Output the (X, Y) coordinate of the center of the cell containing the given text.  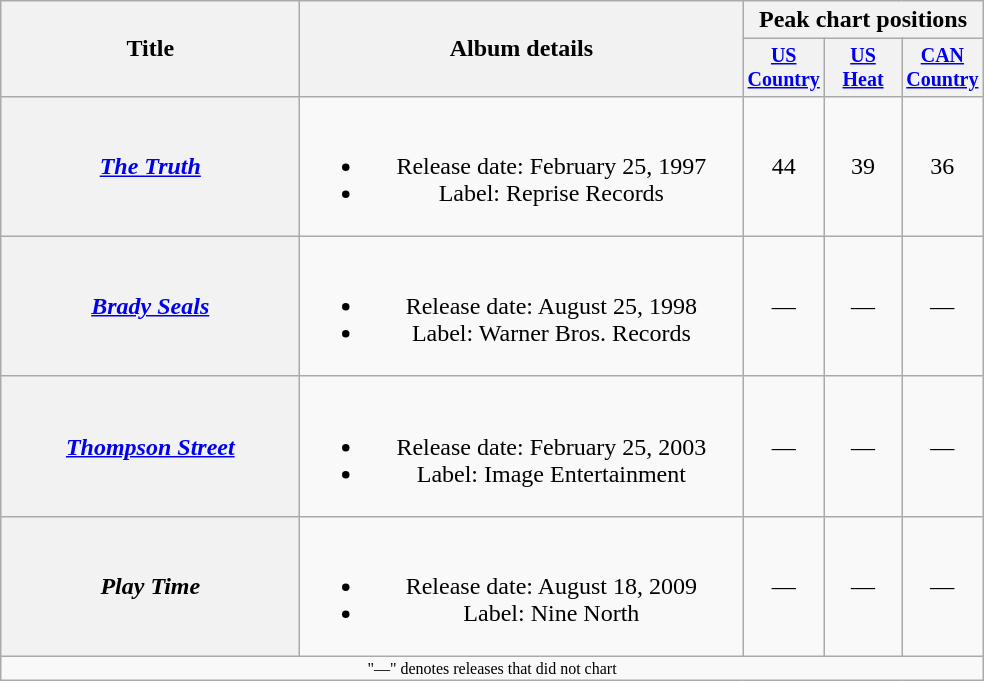
Title (150, 49)
44 (784, 166)
Release date: August 25, 1998Label: Warner Bros. Records (522, 306)
Brady Seals (150, 306)
Release date: February 25, 2003Label: Image Entertainment (522, 446)
Play Time (150, 586)
Peak chart positions (863, 20)
Release date: February 25, 1997Label: Reprise Records (522, 166)
Release date: August 18, 2009Label: Nine North (522, 586)
US Country (784, 68)
Album details (522, 49)
CAN Country (943, 68)
US Heat (864, 68)
Thompson Street (150, 446)
"—" denotes releases that did not chart (492, 669)
36 (943, 166)
The Truth (150, 166)
39 (864, 166)
